Provide the [x, y] coordinate of the cell's center where the given text is located.  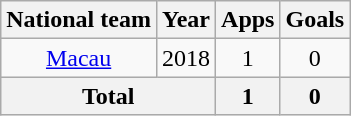
National team [79, 20]
Total [108, 96]
2018 [186, 58]
Goals [315, 20]
Year [186, 20]
Macau [79, 58]
Apps [248, 20]
